Scan for the cell matching the given text and deliver its (x, y) coordinate at center. 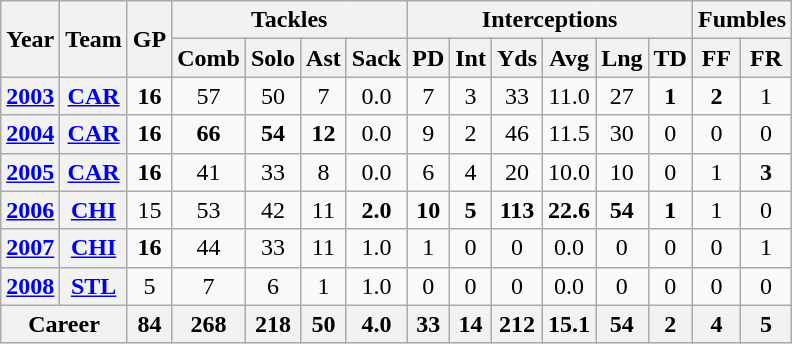
2005 (30, 172)
Fumbles (742, 20)
268 (209, 324)
2003 (30, 96)
Career (64, 324)
Tackles (290, 20)
66 (209, 134)
42 (272, 210)
30 (622, 134)
113 (516, 210)
22.6 (570, 210)
15.1 (570, 324)
2.0 (376, 210)
2008 (30, 286)
84 (149, 324)
Year (30, 39)
Int (471, 58)
20 (516, 172)
TD (670, 58)
41 (209, 172)
44 (209, 248)
Interceptions (550, 20)
PD (428, 58)
218 (272, 324)
Ast (324, 58)
STL (94, 286)
10.0 (570, 172)
11.5 (570, 134)
Lng (622, 58)
2007 (30, 248)
4.0 (376, 324)
8 (324, 172)
57 (209, 96)
Yds (516, 58)
27 (622, 96)
Comb (209, 58)
FR (766, 58)
9 (428, 134)
GP (149, 39)
FF (716, 58)
Avg (570, 58)
53 (209, 210)
14 (471, 324)
Sack (376, 58)
Solo (272, 58)
2006 (30, 210)
12 (324, 134)
11.0 (570, 96)
46 (516, 134)
2004 (30, 134)
Team (94, 39)
212 (516, 324)
15 (149, 210)
